Capture the cell that displays the provided text and extract its (x, y) central coordinate. 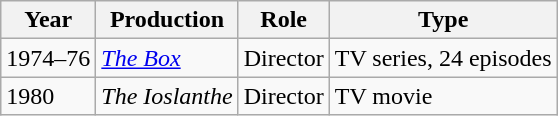
TV movie (443, 96)
1974–76 (48, 58)
Role (284, 20)
TV series, 24 episodes (443, 58)
Type (443, 20)
The Box (167, 58)
The Ioslanthe (167, 96)
1980 (48, 96)
Production (167, 20)
Year (48, 20)
